Provide the [x, y] coordinate of the cell's center where the given text is located.  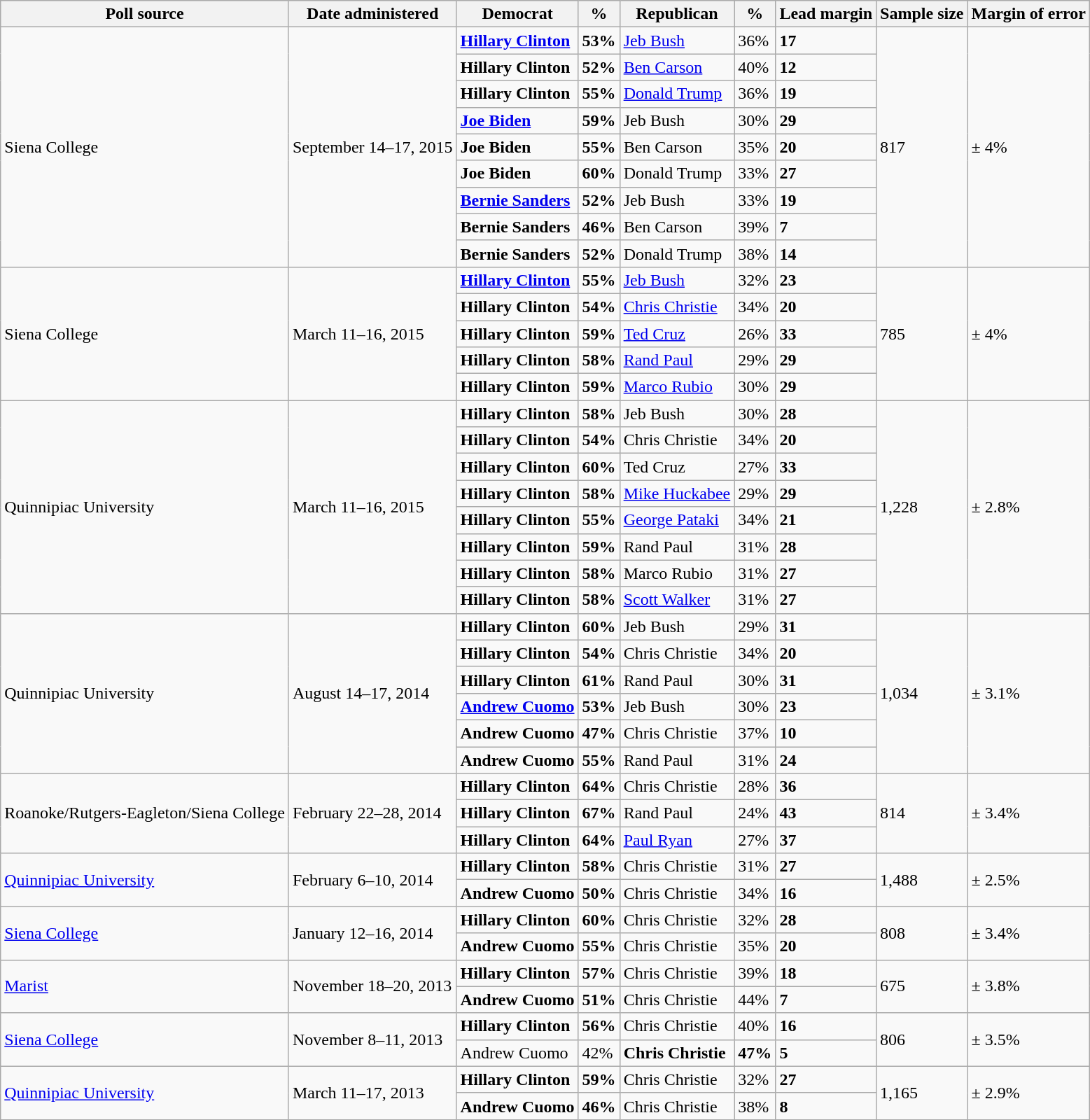
Marist [145, 986]
42% [599, 1053]
1,165 [922, 1093]
8 [826, 1106]
Mike Huckabee [677, 493]
Sample size [922, 14]
March 11–17, 2013 [372, 1093]
12 [826, 67]
17 [826, 41]
February 22–28, 2014 [372, 813]
36 [826, 787]
November 18–20, 2013 [372, 986]
10 [826, 733]
814 [922, 813]
37% [755, 733]
57% [599, 973]
Democrat [517, 14]
61% [599, 680]
Paul Ryan [677, 840]
January 12–16, 2014 [372, 933]
Poll source [145, 14]
5 [826, 1053]
18 [826, 973]
Lead margin [826, 14]
Roanoke/Rutgers-Eagleton/Siena College [145, 813]
28% [755, 787]
Margin of error [1029, 14]
± 3.1% [1029, 693]
November 8–11, 2013 [372, 1039]
67% [599, 813]
1,488 [922, 880]
1,034 [922, 693]
24 [826, 759]
1,228 [922, 507]
806 [922, 1039]
24% [755, 813]
Date administered [372, 14]
43 [826, 813]
Scott Walker [677, 600]
September 14–17, 2015 [372, 147]
785 [922, 333]
675 [922, 986]
± 3.5% [1029, 1039]
August 14–17, 2014 [372, 693]
808 [922, 933]
± 3.8% [1029, 986]
February 6–10, 2014 [372, 880]
817 [922, 147]
14 [826, 253]
± 2.5% [1029, 880]
37 [826, 840]
± 2.8% [1029, 507]
44% [755, 1000]
Republican [677, 14]
56% [599, 1026]
50% [599, 893]
George Pataki [677, 520]
51% [599, 1000]
26% [755, 334]
21 [826, 520]
± 2.9% [1029, 1093]
